Identify which cell holds the provided text, then report its [x, y] central coordinate. 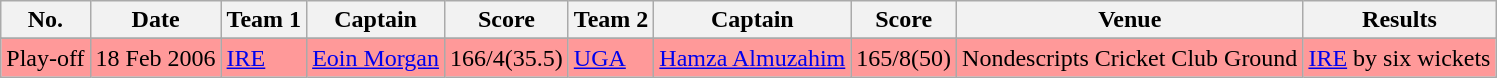
IRE [264, 58]
Eoin Morgan [376, 58]
Play-off [46, 58]
IRE by six wickets [1400, 58]
166/4(35.5) [507, 58]
Nondescripts Cricket Club Ground [1130, 58]
Hamza Almuzahim [752, 58]
Date [156, 20]
Results [1400, 20]
UGA [611, 58]
165/8(50) [904, 58]
Team 2 [611, 20]
Team 1 [264, 20]
Venue [1130, 20]
No. [46, 20]
18 Feb 2006 [156, 58]
